Search for the cell housing the specified text and yield its [X, Y] center coordinate. 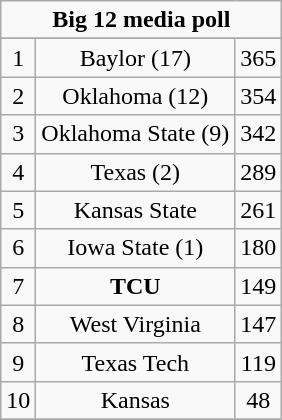
4 [18, 172]
1 [18, 58]
Iowa State (1) [136, 248]
Big 12 media poll [142, 20]
Oklahoma (12) [136, 96]
342 [258, 134]
48 [258, 400]
180 [258, 248]
119 [258, 362]
Kansas State [136, 210]
147 [258, 324]
261 [258, 210]
149 [258, 286]
West Virginia [136, 324]
354 [258, 96]
289 [258, 172]
Baylor (17) [136, 58]
Oklahoma State (9) [136, 134]
3 [18, 134]
Texas Tech [136, 362]
6 [18, 248]
7 [18, 286]
5 [18, 210]
TCU [136, 286]
2 [18, 96]
9 [18, 362]
365 [258, 58]
Kansas [136, 400]
10 [18, 400]
8 [18, 324]
Texas (2) [136, 172]
